Capture the cell that displays the provided text and extract its [x, y] central coordinate. 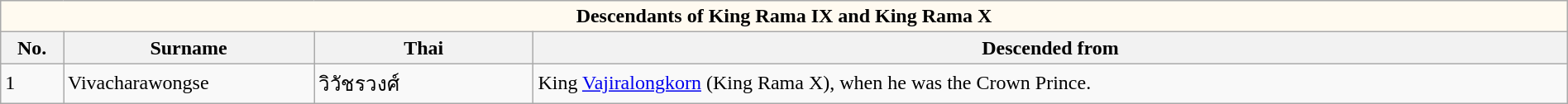
Descended from [1050, 48]
Vivacharawongse [189, 84]
Thai [423, 48]
วิวัชรวงศ์ [423, 84]
1 [32, 84]
Descendants of King Rama IX and King Rama X [784, 17]
King Vajiralongkorn (King Rama X), when he was the Crown Prince. [1050, 84]
Surname [189, 48]
No. [32, 48]
